Provide the [X, Y] coordinate of the cell's center where the given text is located.  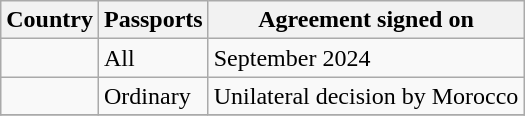
Unilateral decision by Morocco [366, 96]
Ordinary [153, 96]
Country [50, 20]
Agreement signed on [366, 20]
September 2024 [366, 58]
All [153, 58]
Passports [153, 20]
